Provide the [X, Y] coordinate of the cell's center where the given text is located.  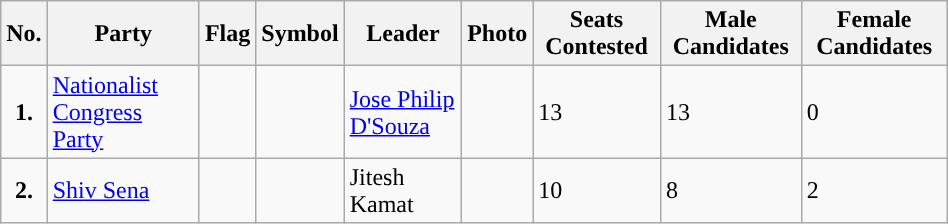
2 [874, 190]
Leader [402, 34]
Flag [227, 34]
Jitesh Kamat [402, 190]
2. [24, 190]
Female Candidates [874, 34]
Jose Philip D'Souza [402, 112]
8 [730, 190]
Nationalist Congress Party [123, 112]
10 [597, 190]
Shiv Sena [123, 190]
Party [123, 34]
Seats Contested [597, 34]
0 [874, 112]
No. [24, 34]
Male Candidates [730, 34]
1. [24, 112]
Symbol [300, 34]
Photo [498, 34]
